Return [x, y] of the center of cell containing provided text 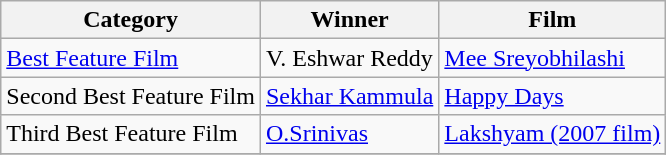
Happy Days [552, 96]
Best Feature Film [131, 58]
V. Eshwar Reddy [349, 58]
Second Best Feature Film [131, 96]
Lakshyam (2007 film) [552, 134]
Third Best Feature Film [131, 134]
Film [552, 20]
Sekhar Kammula [349, 96]
Category [131, 20]
O.Srinivas [349, 134]
Winner [349, 20]
Mee Sreyobhilashi [552, 58]
